Identify which cell holds the provided text, then report its (X, Y) central coordinate. 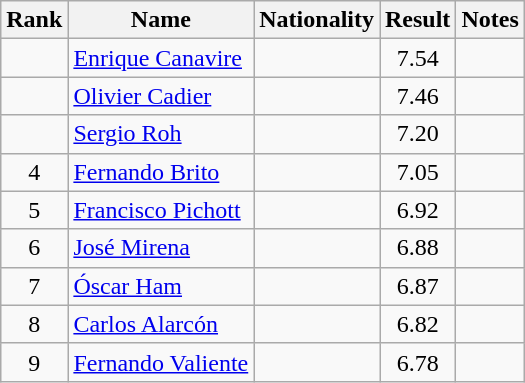
Óscar Ham (161, 286)
7.46 (418, 96)
9 (34, 362)
Notes (490, 20)
7.54 (418, 58)
Fernando Valiente (161, 362)
7.05 (418, 172)
Result (418, 20)
6.92 (418, 210)
José Mirena (161, 248)
4 (34, 172)
6.87 (418, 286)
Francisco Pichott (161, 210)
7.20 (418, 134)
6.82 (418, 324)
Olivier Cadier (161, 96)
7 (34, 286)
6.88 (418, 248)
6.78 (418, 362)
Rank (34, 20)
6 (34, 248)
Carlos Alarcón (161, 324)
Name (161, 20)
Nationality (317, 20)
8 (34, 324)
Fernando Brito (161, 172)
Sergio Roh (161, 134)
Enrique Canavire (161, 58)
5 (34, 210)
